Find where the given text appears and provide that cell's center as (X, Y) coordinate. 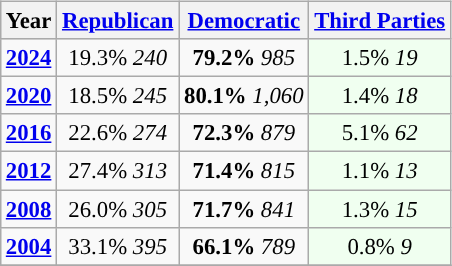
Republican (118, 21)
0.8% 9 (380, 246)
5.1% 62 (380, 133)
79.2% 985 (244, 58)
80.1% 1,060 (244, 96)
71.7% 841 (244, 209)
Third Parties (380, 21)
2016 (29, 133)
2020 (29, 96)
66.1% 789 (244, 246)
1.4% 18 (380, 96)
Year (29, 21)
Democratic (244, 21)
2004 (29, 246)
2008 (29, 209)
1.3% 15 (380, 209)
1.1% 13 (380, 171)
72.3% 879 (244, 133)
27.4% 313 (118, 171)
19.3% 240 (118, 58)
33.1% 395 (118, 246)
22.6% 274 (118, 133)
71.4% 815 (244, 171)
26.0% 305 (118, 209)
2012 (29, 171)
18.5% 245 (118, 96)
2024 (29, 58)
1.5% 19 (380, 58)
